Capture the cell that displays the provided text and extract its [X, Y] central coordinate. 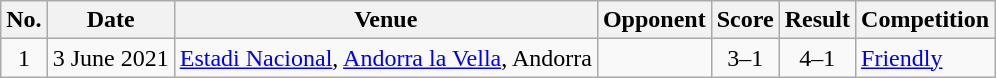
Score [745, 20]
3–1 [745, 58]
Date [110, 20]
4–1 [817, 58]
No. [24, 20]
Estadi Nacional, Andorra la Vella, Andorra [386, 58]
3 June 2021 [110, 58]
Opponent [654, 20]
Result [817, 20]
Competition [926, 20]
Venue [386, 20]
1 [24, 58]
Friendly [926, 58]
